Scan for the cell matching the given text and deliver its (X, Y) coordinate at center. 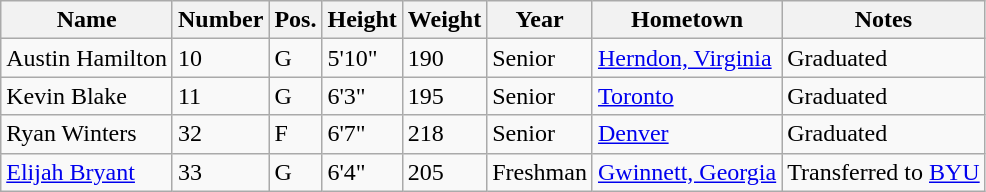
Height (362, 20)
Elijah Bryant (87, 172)
Ryan Winters (87, 134)
Name (87, 20)
33 (220, 172)
Toronto (686, 96)
5'10" (362, 58)
Year (540, 20)
Kevin Blake (87, 96)
Hometown (686, 20)
Pos. (296, 20)
6'3" (362, 96)
190 (444, 58)
Austin Hamilton (87, 58)
195 (444, 96)
205 (444, 172)
Herndon, Virginia (686, 58)
Weight (444, 20)
Notes (884, 20)
Number (220, 20)
Denver (686, 134)
Gwinnett, Georgia (686, 172)
Transferred to BYU (884, 172)
F (296, 134)
218 (444, 134)
11 (220, 96)
6'7" (362, 134)
32 (220, 134)
6'4" (362, 172)
Freshman (540, 172)
10 (220, 58)
